Scan for the cell matching the given text and deliver its (x, y) coordinate at center. 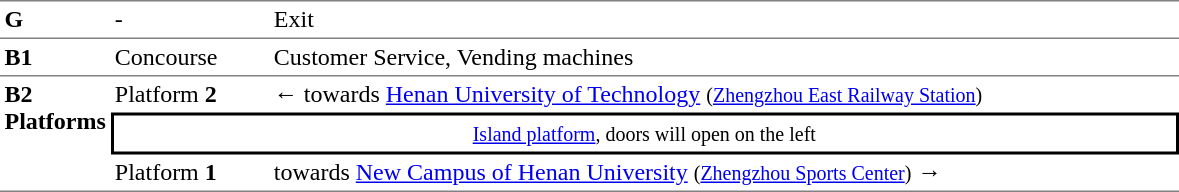
- (190, 19)
towards New Campus of Henan University (Zhengzhou Sports Center) → (724, 173)
← towards Henan University of Technology (Zhengzhou East Railway Station) (724, 94)
Customer Service, Vending machines (724, 58)
G (55, 19)
Platform 2 (190, 94)
Island platform, doors will open on the left (644, 133)
Exit (724, 19)
B2Platforms (55, 134)
B1 (55, 58)
Platform 1 (190, 173)
Concourse (190, 58)
